Extract the [x, y] coordinate from the center of the cell holding the provided text.  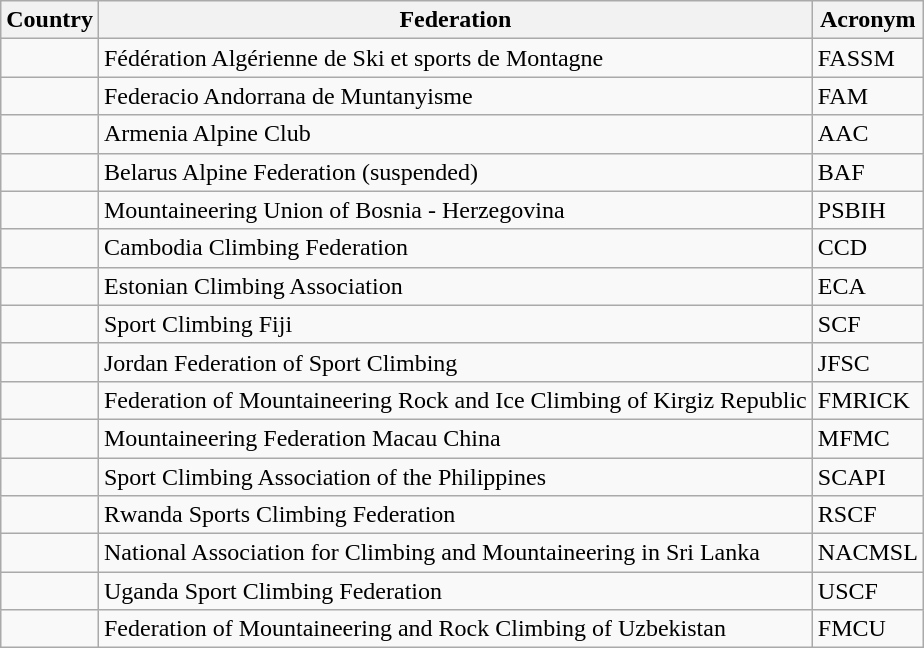
Cambodia Climbing Federation [455, 248]
ECA [868, 286]
FMRICK [868, 400]
FASSM [868, 58]
National Association for Climbing and Mountaineering in Sri Lanka [455, 553]
Federation of Mountaineering Rock and Ice Climbing of Kirgiz Republic [455, 400]
FMCU [868, 629]
Mountaineering Union of Bosnia - Herzegovina [455, 210]
RSCF [868, 515]
Country [50, 20]
PSBIH [868, 210]
Federation [455, 20]
MFMC [868, 438]
Federacio Andorrana de Muntanyisme [455, 96]
Estonian Climbing Association [455, 286]
BAF [868, 172]
Sport Climbing Association of the Philippines [455, 477]
Armenia Alpine Club [455, 134]
Rwanda Sports Climbing Federation [455, 515]
Uganda Sport Climbing Federation [455, 591]
Acronym [868, 20]
SCAPI [868, 477]
Fédération Algérienne de Ski et sports de Montagne [455, 58]
Mountaineering Federation Macau China [455, 438]
Federation of Mountaineering and Rock Climbing of Uzbekistan [455, 629]
Sport Climbing Fiji [455, 324]
USCF [868, 591]
CCD [868, 248]
AAC [868, 134]
JFSC [868, 362]
Jordan Federation of Sport Climbing [455, 362]
SCF [868, 324]
Belarus Alpine Federation (suspended) [455, 172]
FAM [868, 96]
NACMSL [868, 553]
